Identify which cell holds the provided text, then report its (x, y) central coordinate. 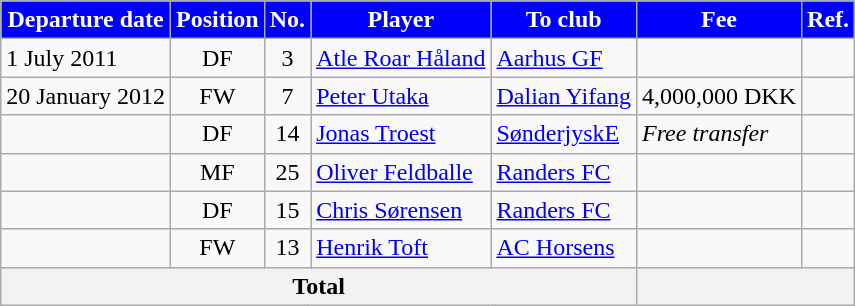
Jonas Troest (401, 134)
Ref. (828, 20)
20 January 2012 (86, 96)
SønderjyskE (564, 134)
To club (564, 20)
Free transfer (718, 134)
MF (217, 172)
1 July 2011 (86, 58)
Dalian Yifang (564, 96)
Departure date (86, 20)
Oliver Feldballe (401, 172)
Atle Roar Håland (401, 58)
7 (287, 96)
AC Horsens (564, 248)
No. (287, 20)
Chris Sørensen (401, 210)
Player (401, 20)
15 (287, 210)
25 (287, 172)
Henrik Toft (401, 248)
Aarhus GF (564, 58)
4,000,000 DKK (718, 96)
13 (287, 248)
Peter Utaka (401, 96)
3 (287, 58)
Total (319, 286)
14 (287, 134)
Position (217, 20)
Fee (718, 20)
